Provide the [X, Y] coordinate of the cell's center where the given text is located.  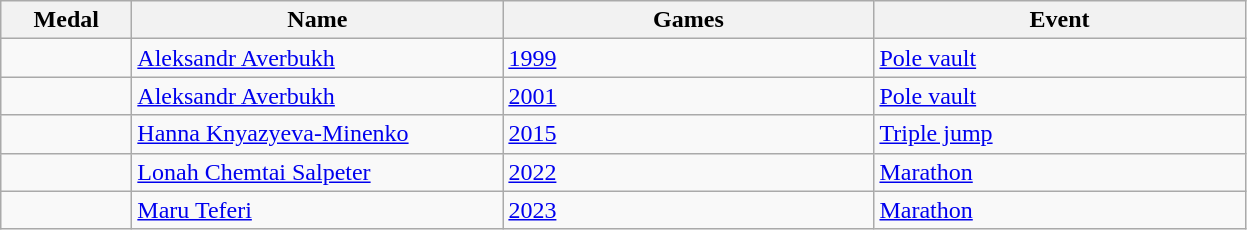
2022 [688, 172]
Games [688, 20]
2015 [688, 134]
2023 [688, 210]
Medal [66, 20]
2001 [688, 96]
Event [1060, 20]
Lonah Chemtai Salpeter [318, 172]
1999 [688, 58]
Triple jump [1060, 134]
Hanna Knyazyeva-Minenko [318, 134]
Name [318, 20]
Maru Teferi [318, 210]
